For the text-containing cell, return its midpoint in [x, y] coordinate format. 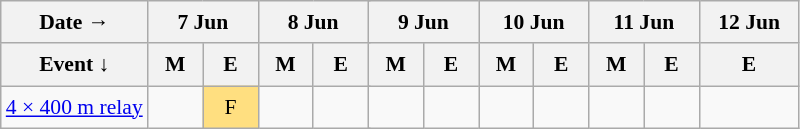
11 Jun [644, 22]
12 Jun [749, 22]
10 Jun [533, 22]
7 Jun [203, 22]
Event ↓ [74, 66]
8 Jun [313, 22]
Date → [74, 22]
4 × 400 m relay [74, 108]
9 Jun [423, 22]
F [230, 108]
